Determine the (X, Y) coordinate at the center of the cell enclosing the given text.  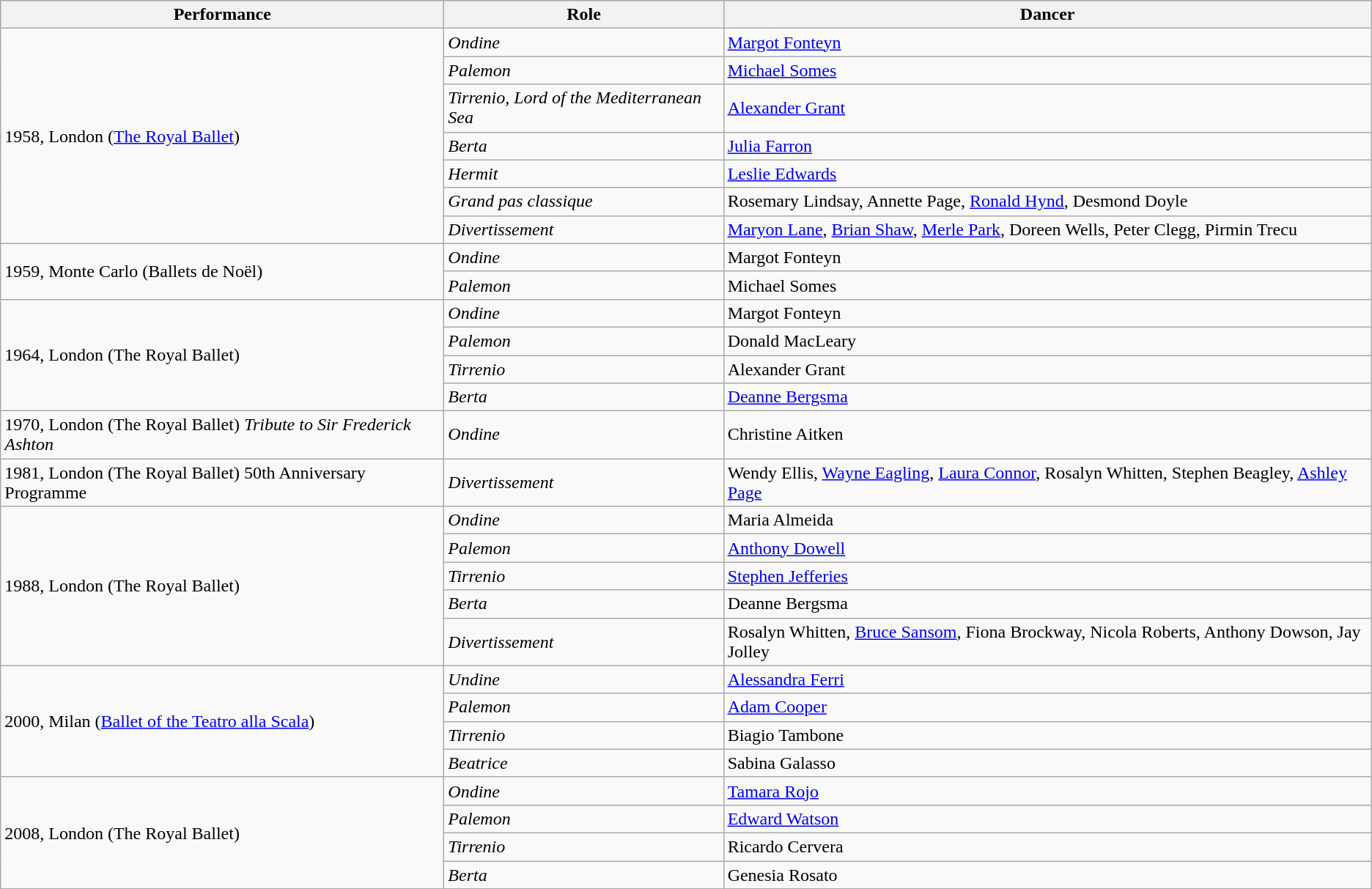
1958, London (The Royal Ballet) (223, 136)
Performance (223, 15)
Christine Aitken (1047, 435)
1970, London (The Royal Ballet) Tribute to Sir Frederick Ashton (223, 435)
Sabina Galasso (1047, 763)
Leslie Edwards (1047, 174)
Role (583, 15)
Edward Watson (1047, 819)
Beatrice (583, 763)
Dancer (1047, 15)
Genesia Rosato (1047, 874)
Tamara Rojo (1047, 791)
Stephen Jefferies (1047, 576)
1981, London (The Royal Ballet) 50th Anniversary Programme (223, 482)
Undine (583, 679)
Biagio Tambone (1047, 735)
Adam Cooper (1047, 707)
2000, Milan (Ballet of the Teatro alla Scala) (223, 721)
Anthony Dowell (1047, 548)
Rosalyn Whitten, Bruce Sansom, Fiona Brockway, Nicola Roberts, Anthony Dowson, Jay Jolley (1047, 642)
Hermit (583, 174)
Donald MacLeary (1047, 341)
1988, London (The Royal Ballet) (223, 586)
Julia Farron (1047, 146)
Tirrenio, Lord of the Mediterranean Sea (583, 108)
Wendy Ellis, Wayne Eagling, Laura Connor, Rosalyn Whitten, Stephen Beagley, Ashley Page (1047, 482)
Maria Almeida (1047, 520)
Alessandra Ferri (1047, 679)
1959, Monte Carlo (Ballets de Noël) (223, 271)
1964, London (The Royal Ballet) (223, 355)
Ricardo Cervera (1047, 846)
Grand pas classique (583, 202)
2008, London (The Royal Ballet) (223, 833)
Rosemary Lindsay, Annette Page, Ronald Hynd, Desmond Doyle (1047, 202)
Maryon Lane, Brian Shaw, Merle Park, Doreen Wells, Peter Clegg, Pirmin Trecu (1047, 229)
